Pinpoint the cell where the given text exists, returning its [x, y] midpoint coordinate. 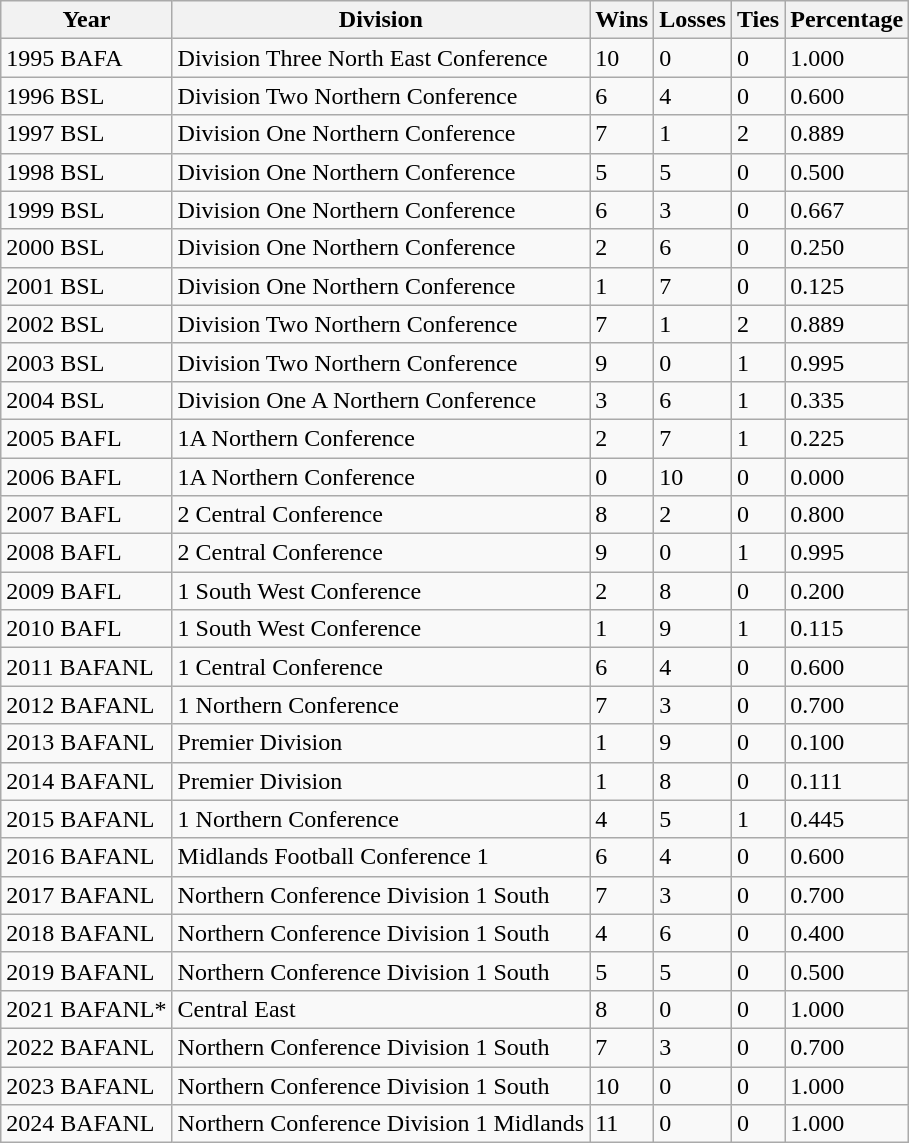
2006 BAFL [86, 477]
2021 BAFANL* [86, 1009]
Northern Conference Division 1 Midlands [381, 1124]
0.111 [847, 781]
2022 BAFANL [86, 1047]
2024 BAFANL [86, 1124]
1998 BSL [86, 172]
0.125 [847, 286]
0.335 [847, 400]
Losses [693, 20]
0.667 [847, 210]
1997 BSL [86, 134]
1999 BSL [86, 210]
2012 BAFANL [86, 705]
0.400 [847, 933]
1 Central Conference [381, 667]
2017 BAFANL [86, 895]
2002 BSL [86, 324]
Division [381, 20]
0.115 [847, 629]
2007 BAFL [86, 515]
2019 BAFANL [86, 971]
2004 BSL [86, 400]
2008 BAFL [86, 553]
2016 BAFANL [86, 857]
2014 BAFANL [86, 781]
2013 BAFANL [86, 743]
0.225 [847, 438]
2015 BAFANL [86, 819]
Year [86, 20]
2011 BAFANL [86, 667]
11 [622, 1124]
0.200 [847, 591]
Division One A Northern Conference [381, 400]
2009 BAFL [86, 591]
Division Three North East Conference [381, 58]
2000 BSL [86, 248]
Wins [622, 20]
Ties [758, 20]
1996 BSL [86, 96]
2023 BAFANL [86, 1085]
0.250 [847, 248]
1995 BAFA [86, 58]
Central East [381, 1009]
Percentage [847, 20]
0.000 [847, 477]
0.100 [847, 743]
2001 BSL [86, 286]
2003 BSL [86, 362]
0.445 [847, 819]
Midlands Football Conference 1 [381, 857]
2010 BAFL [86, 629]
2005 BAFL [86, 438]
2018 BAFANL [86, 933]
0.800 [847, 515]
